Search for the cell housing the specified text and yield its (x, y) center coordinate. 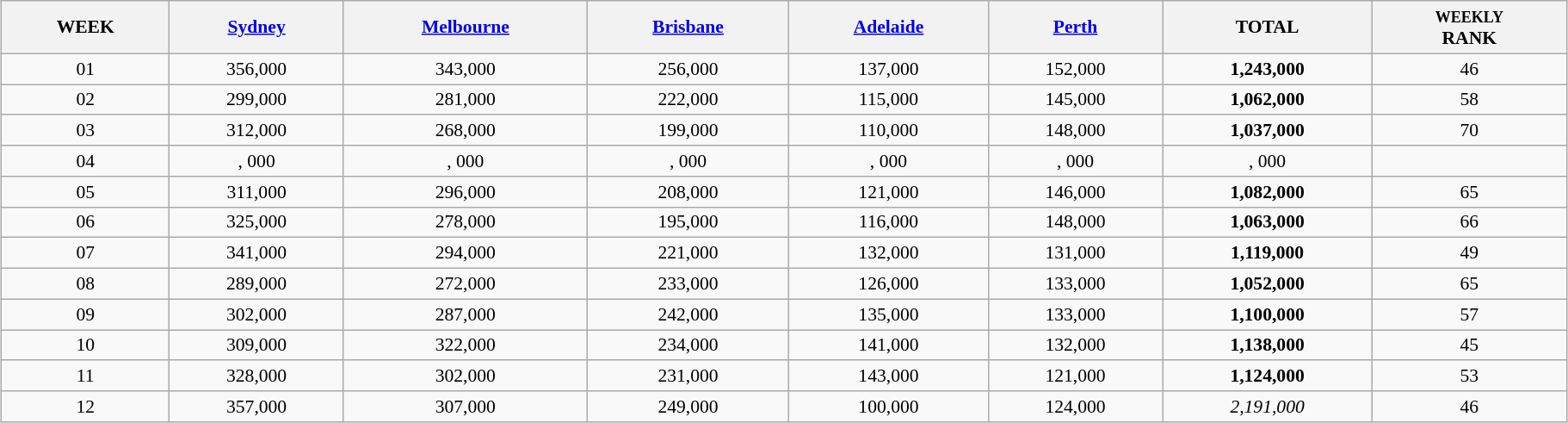
325,000 (256, 222)
49 (1469, 253)
03 (86, 131)
Brisbane (688, 28)
1,100,000 (1267, 314)
116,000 (888, 222)
195,000 (688, 222)
1,052,000 (1267, 284)
145,000 (1076, 100)
1,119,000 (1267, 253)
137,000 (888, 69)
278,000 (465, 222)
04 (86, 161)
311,000 (256, 192)
53 (1469, 376)
Melbourne (465, 28)
1,138,000 (1267, 345)
281,000 (465, 100)
289,000 (256, 284)
309,000 (256, 345)
07 (86, 253)
1,243,000 (1267, 69)
299,000 (256, 100)
234,000 (688, 345)
343,000 (465, 69)
256,000 (688, 69)
231,000 (688, 376)
126,000 (888, 284)
110,000 (888, 131)
143,000 (888, 376)
1,124,000 (1267, 376)
124,000 (1076, 407)
233,000 (688, 284)
57 (1469, 314)
70 (1469, 131)
05 (86, 192)
58 (1469, 100)
328,000 (256, 376)
307,000 (465, 407)
2,191,000 (1267, 407)
09 (86, 314)
287,000 (465, 314)
TOTAL (1267, 28)
115,000 (888, 100)
357,000 (256, 407)
WEEKLYRANK (1469, 28)
268,000 (465, 131)
312,000 (256, 131)
242,000 (688, 314)
Adelaide (888, 28)
322,000 (465, 345)
12 (86, 407)
Sydney (256, 28)
100,000 (888, 407)
341,000 (256, 253)
146,000 (1076, 192)
1,037,000 (1267, 131)
222,000 (688, 100)
294,000 (465, 253)
1,063,000 (1267, 222)
08 (86, 284)
221,000 (688, 253)
06 (86, 222)
356,000 (256, 69)
199,000 (688, 131)
208,000 (688, 192)
135,000 (888, 314)
131,000 (1076, 253)
Perth (1076, 28)
141,000 (888, 345)
1,082,000 (1267, 192)
1,062,000 (1267, 100)
272,000 (465, 284)
249,000 (688, 407)
WEEK (86, 28)
66 (1469, 222)
01 (86, 69)
10 (86, 345)
152,000 (1076, 69)
45 (1469, 345)
02 (86, 100)
11 (86, 376)
296,000 (465, 192)
